Extract the (x, y) coordinate from the center of the cell holding the provided text.  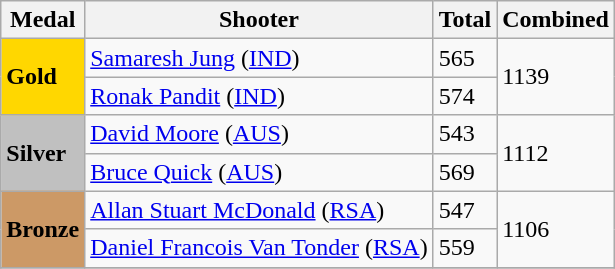
Bruce Quick (AUS) (259, 172)
Medal (43, 20)
559 (465, 248)
543 (465, 134)
574 (465, 96)
1139 (556, 77)
Bronze (43, 229)
1106 (556, 229)
565 (465, 58)
569 (465, 172)
Allan Stuart McDonald (RSA) (259, 210)
Total (465, 20)
Daniel Francois Van Tonder (RSA) (259, 248)
Gold (43, 77)
Shooter (259, 20)
Silver (43, 153)
David Moore (AUS) (259, 134)
Ronak Pandit (IND) (259, 96)
Samaresh Jung (IND) (259, 58)
1112 (556, 153)
Combined (556, 20)
547 (465, 210)
